Capture the cell that displays the provided text and extract its (X, Y) central coordinate. 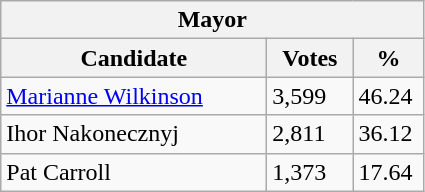
Candidate (134, 58)
17.64 (388, 172)
Ihor Nakonecznyj (134, 134)
2,811 (310, 134)
% (388, 58)
Marianne Wilkinson (134, 96)
1,373 (310, 172)
46.24 (388, 96)
3,599 (310, 96)
Pat Carroll (134, 172)
Mayor (212, 20)
Votes (310, 58)
36.12 (388, 134)
